Locate the cell with the specified text and output its [x, y] center coordinate. 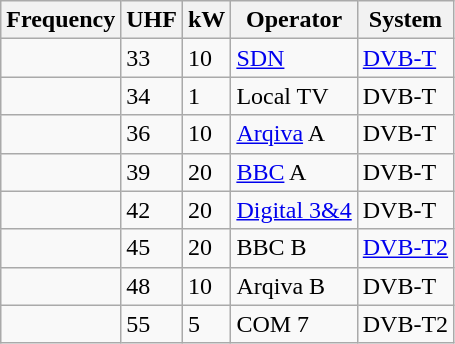
34 [152, 96]
36 [152, 134]
kW [206, 20]
Frequency [61, 20]
SDN [294, 58]
1 [206, 96]
Local TV [294, 96]
COM 7 [294, 324]
39 [152, 172]
Digital 3&4 [294, 210]
System [405, 20]
48 [152, 286]
5 [206, 324]
33 [152, 58]
55 [152, 324]
UHF [152, 20]
BBC A [294, 172]
BBC B [294, 248]
45 [152, 248]
42 [152, 210]
Arqiva B [294, 286]
Operator [294, 20]
Arqiva A [294, 134]
